Find where the given text appears and provide that cell's center as (x, y) coordinate. 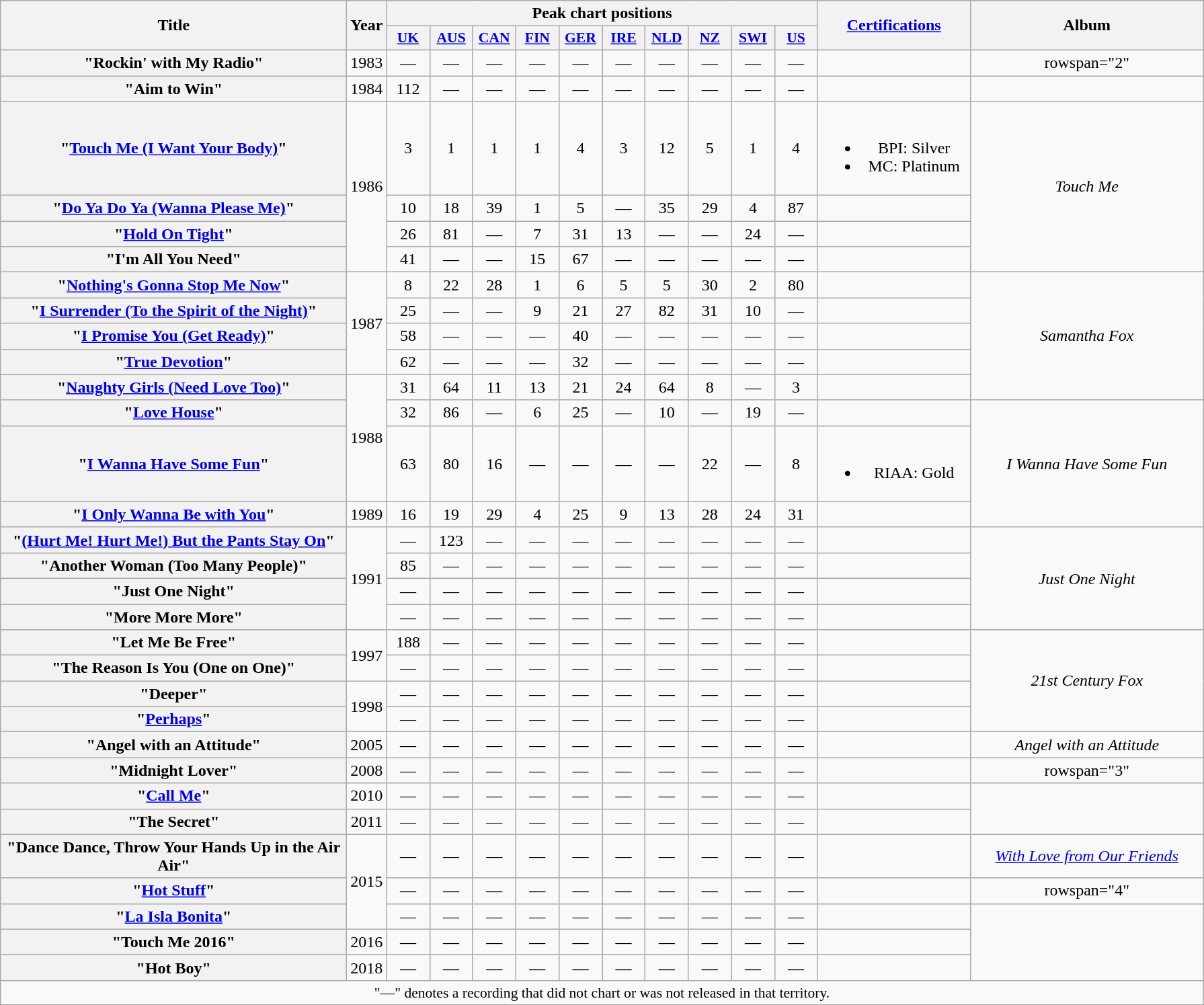
Angel with an Attitude (1086, 745)
Touch Me (1086, 187)
62 (408, 362)
7 (537, 234)
NZ (710, 38)
Samantha Fox (1086, 336)
2018 (367, 967)
"More More More" (173, 616)
SWI (753, 38)
BPI: SilverMC: Platinum (894, 149)
"Perhaps" (173, 719)
2005 (367, 745)
1986 (367, 187)
41 (408, 259)
"Hold On Tight" (173, 234)
AUS (451, 38)
NLD (667, 38)
CAN (494, 38)
86 (451, 413)
Certifications (894, 26)
2016 (367, 942)
1988 (367, 438)
rowspan="4" (1086, 891)
2010 (367, 796)
18 (451, 208)
35 (667, 208)
IRE (624, 38)
"Do Ya Do Ya (Wanna Please Me)" (173, 208)
"Naughty Girls (Need Love Too)" (173, 387)
rowspan="2" (1086, 63)
112 (408, 88)
63 (408, 464)
"I Surrender (To the Spirit of the Night)" (173, 311)
"La Isla Bonita" (173, 916)
67 (580, 259)
27 (624, 311)
I Wanna Have Some Fun (1086, 464)
39 (494, 208)
"Touch Me (I Want Your Body)" (173, 149)
Album (1086, 26)
85 (408, 565)
"Dance Dance, Throw Your Hands Up in the Air Air" (173, 856)
12 (667, 149)
188 (408, 643)
"Touch Me 2016" (173, 942)
"The Reason Is You (One on One)" (173, 668)
1984 (367, 88)
11 (494, 387)
Just One Night (1086, 578)
FIN (537, 38)
"The Secret" (173, 821)
58 (408, 336)
1998 (367, 707)
Peak chart positions (602, 13)
"I'm All You Need" (173, 259)
15 (537, 259)
"Deeper" (173, 694)
Year (367, 26)
"Rockin' with My Radio" (173, 63)
1989 (367, 514)
"Angel with an Attitude" (173, 745)
"I Promise You (Get Ready)" (173, 336)
"Another Woman (Too Many People)" (173, 565)
"Love House" (173, 413)
"(Hurt Me! Hurt Me!) But the Pants Stay On" (173, 540)
"—" denotes a recording that did not chart or was not released in that territory. (602, 992)
2011 (367, 821)
81 (451, 234)
Title (173, 26)
1991 (367, 578)
"Midnight Lover" (173, 770)
rowspan="3" (1086, 770)
"Nothing's Gonna Stop Me Now" (173, 285)
US (796, 38)
82 (667, 311)
2015 (367, 882)
1983 (367, 63)
26 (408, 234)
87 (796, 208)
1987 (367, 323)
"I Wanna Have Some Fun" (173, 464)
GER (580, 38)
"Call Me" (173, 796)
"Just One Night" (173, 591)
123 (451, 540)
"True Devotion" (173, 362)
RIAA: Gold (894, 464)
"Hot Stuff" (173, 891)
40 (580, 336)
With Love from Our Friends (1086, 856)
21st Century Fox (1086, 681)
2008 (367, 770)
"Hot Boy" (173, 967)
2 (753, 285)
1997 (367, 655)
"Aim to Win" (173, 88)
UK (408, 38)
30 (710, 285)
"I Only Wanna Be with You" (173, 514)
"Let Me Be Free" (173, 643)
